Find where the given text appears and provide that cell's center as (X, Y) coordinate. 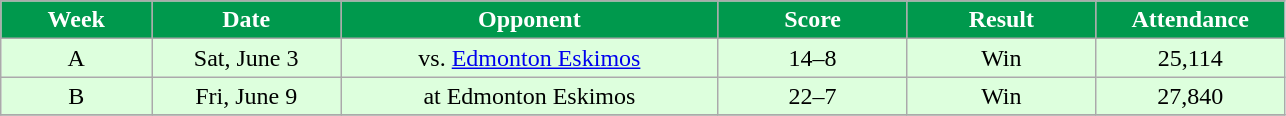
B (76, 96)
22–7 (812, 96)
Score (812, 20)
Fri, June 9 (246, 96)
at Edmonton Eskimos (530, 96)
14–8 (812, 58)
Result (1002, 20)
vs. Edmonton Eskimos (530, 58)
Sat, June 3 (246, 58)
25,114 (1190, 58)
27,840 (1190, 96)
Opponent (530, 20)
Week (76, 20)
Attendance (1190, 20)
A (76, 58)
Date (246, 20)
